Output the (X, Y) coordinate of the center of the cell containing the given text.  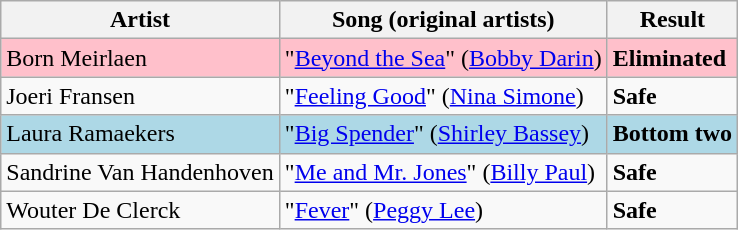
Result (672, 20)
"Feeling Good" (Nina Simone) (443, 96)
Sandrine Van Handenhoven (140, 172)
"Beyond the Sea" (Bobby Darin) (443, 58)
"Big Spender" (Shirley Bassey) (443, 134)
Joeri Fransen (140, 96)
Laura Ramaekers (140, 134)
"Fever" (Peggy Lee) (443, 210)
"Me and Mr. Jones" (Billy Paul) (443, 172)
Born Meirlaen (140, 58)
Eliminated (672, 58)
Song (original artists) (443, 20)
Wouter De Clerck (140, 210)
Bottom two (672, 134)
Artist (140, 20)
